Scan for the cell matching the given text and deliver its (X, Y) coordinate at center. 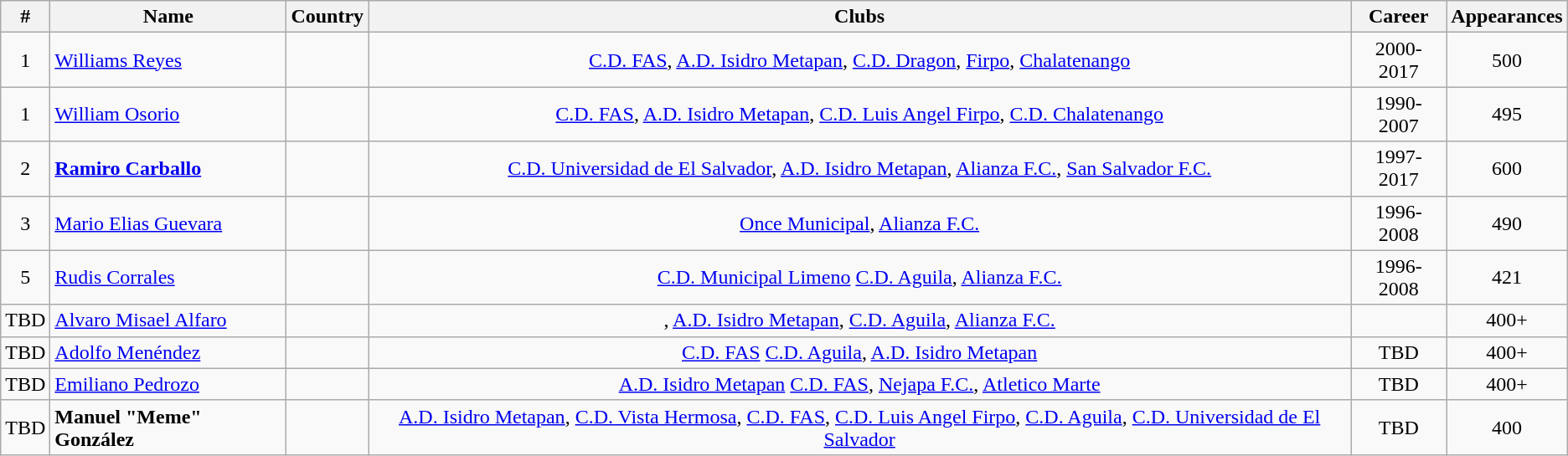
C.D. FAS, A.D. Isidro Metapan, C.D. Dragon, Firpo, Chalatenango (859, 60)
421 (1507, 278)
Country (328, 17)
William Osorio (168, 114)
Clubs (859, 17)
Appearances (1507, 17)
A.D. Isidro Metapan, C.D. Vista Hermosa, C.D. FAS, C.D. Luis Angel Firpo, C.D. Aguila, C.D. Universidad de El Salvador (859, 427)
1997-2017 (1399, 169)
Career (1399, 17)
490 (1507, 223)
Alvaro Misael Alfaro (168, 320)
600 (1507, 169)
2000-2017 (1399, 60)
Williams Reyes (168, 60)
C.D. Universidad de El Salvador, A.D. Isidro Metapan, Alianza F.C., San Salvador F.C. (859, 169)
495 (1507, 114)
Once Municipal, Alianza F.C. (859, 223)
400 (1507, 427)
Adolfo Menéndez (168, 352)
A.D. Isidro Metapan C.D. FAS, Nejapa F.C., Atletico Marte (859, 384)
Ramiro Carballo (168, 169)
5 (25, 278)
Name (168, 17)
C.D. FAS, A.D. Isidro Metapan, C.D. Luis Angel Firpo, C.D. Chalatenango (859, 114)
# (25, 17)
Manuel "Meme" González (168, 427)
Mario Elias Guevara (168, 223)
3 (25, 223)
1990-2007 (1399, 114)
500 (1507, 60)
, A.D. Isidro Metapan, C.D. Aguila, Alianza F.C. (859, 320)
Emiliano Pedrozo (168, 384)
C.D. Municipal Limeno C.D. Aguila, Alianza F.C. (859, 278)
Rudis Corrales (168, 278)
2 (25, 169)
C.D. FAS C.D. Aguila, A.D. Isidro Metapan (859, 352)
